Determine the (X, Y) coordinate at the center of the cell enclosing the given text.  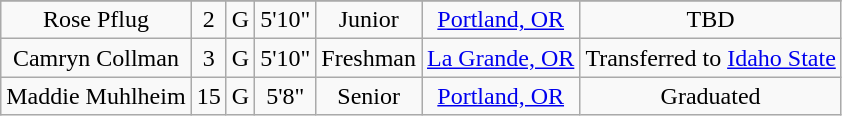
La Grande, OR (501, 58)
Junior (369, 20)
Rose Pflug (96, 20)
5'8" (286, 96)
2 (208, 20)
Freshman (369, 58)
3 (208, 58)
Senior (369, 96)
15 (208, 96)
Camryn Collman (96, 58)
Graduated (710, 96)
Transferred to Idaho State (710, 58)
TBD (710, 20)
Maddie Muhlheim (96, 96)
